Scan for the cell matching the given text and deliver its [x, y] coordinate at center. 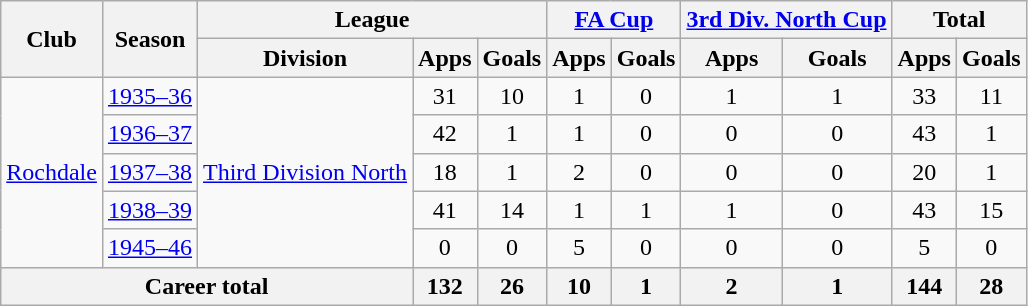
1938–39 [150, 210]
Total [959, 20]
42 [445, 134]
Division [306, 58]
1945–46 [150, 248]
26 [512, 286]
1936–37 [150, 134]
League [372, 20]
Third Division North [306, 172]
Club [52, 39]
28 [991, 286]
33 [924, 96]
Rochdale [52, 172]
18 [445, 172]
3rd Div. North Cup [786, 20]
20 [924, 172]
31 [445, 96]
11 [991, 96]
15 [991, 210]
Season [150, 39]
FA Cup [614, 20]
1935–36 [150, 96]
132 [445, 286]
1937–38 [150, 172]
41 [445, 210]
Career total [207, 286]
14 [512, 210]
144 [924, 286]
